Output the (x, y) coordinate of the center of the cell containing the given text.  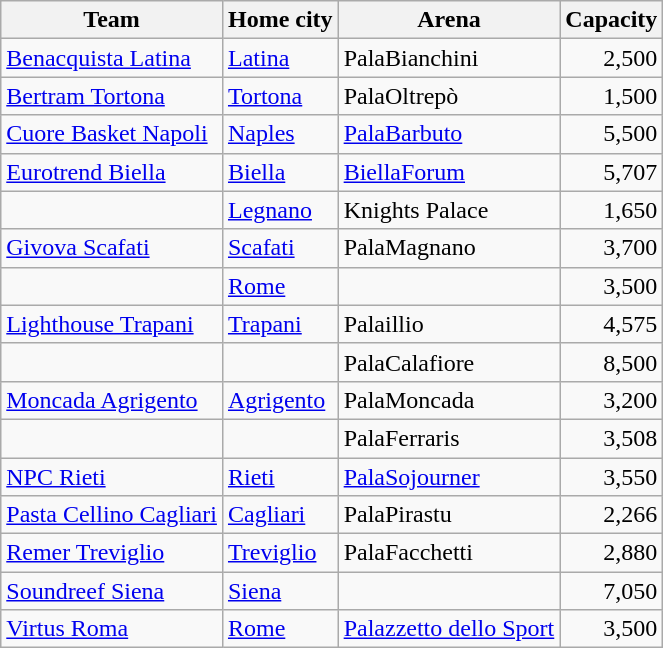
3,700 (612, 248)
1,500 (612, 96)
Latina (280, 58)
Knights Palace (449, 210)
PalaFacchetti (449, 553)
Palazzetto dello Sport (449, 629)
PalaFerraris (449, 438)
Lighthouse Trapani (112, 324)
Palaillio (449, 324)
8,500 (612, 362)
PalaBianchini (449, 58)
Legnano (280, 210)
Agrigento (280, 400)
Home city (280, 20)
PalaBarbuto (449, 134)
Siena (280, 591)
Remer Treviglio (112, 553)
2,880 (612, 553)
Pasta Cellino Cagliari (112, 515)
PalaCalafiore (449, 362)
2,266 (612, 515)
3,508 (612, 438)
Cuore Basket Napoli (112, 134)
5,500 (612, 134)
Moncada Agrigento (112, 400)
Virtus Roma (112, 629)
BiellaForum (449, 172)
PalaSojourner (449, 477)
Givova Scafati (112, 248)
2,500 (612, 58)
Rieti (280, 477)
Arena (449, 20)
Naples (280, 134)
Benacquista Latina (112, 58)
Eurotrend Biella (112, 172)
Soundreef Siena (112, 591)
Tortona (280, 96)
Capacity (612, 20)
3,200 (612, 400)
Team (112, 20)
5,707 (612, 172)
PalaMoncada (449, 400)
Bertram Tortona (112, 96)
NPC Rieti (112, 477)
PalaPirastu (449, 515)
Treviglio (280, 553)
3,550 (612, 477)
1,650 (612, 210)
4,575 (612, 324)
Biella (280, 172)
PalaOltrepò (449, 96)
7,050 (612, 591)
PalaMagnano (449, 248)
Trapani (280, 324)
Scafati (280, 248)
Cagliari (280, 515)
